Pinpoint the cell where the given text exists, returning its (x, y) midpoint coordinate. 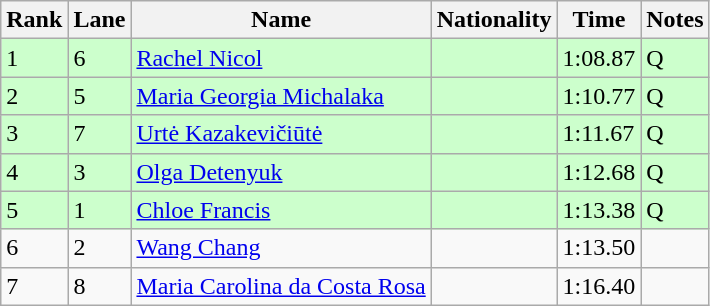
1:08.87 (599, 58)
1:13.50 (599, 248)
8 (100, 286)
Nationality (494, 20)
Wang Chang (281, 248)
1:12.68 (599, 172)
Notes (675, 20)
Name (281, 20)
Rachel Nicol (281, 58)
Maria Carolina da Costa Rosa (281, 286)
Lane (100, 20)
Urtė Kazakevičiūtė (281, 134)
1:13.38 (599, 210)
Chloe Francis (281, 210)
1:11.67 (599, 134)
Olga Detenyuk (281, 172)
Time (599, 20)
Rank (34, 20)
Maria Georgia Michalaka (281, 96)
1:10.77 (599, 96)
4 (34, 172)
1:16.40 (599, 286)
